Find where the given text appears and provide that cell's center as (x, y) coordinate. 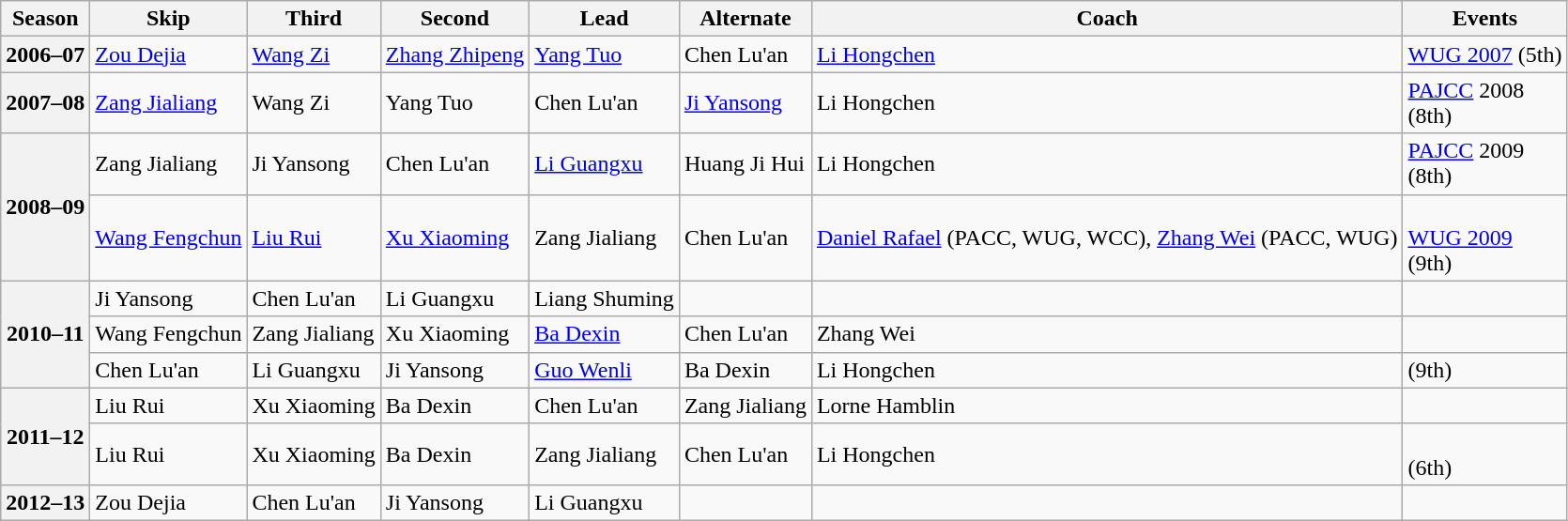
(9th) (1485, 370)
Daniel Rafael (PACC, WUG, WCC), Zhang Wei (PACC, WUG) (1107, 238)
PAJCC 2008 (8th) (1485, 103)
PAJCC 2009 (8th) (1485, 163)
Events (1485, 19)
2012–13 (45, 502)
Third (314, 19)
Liang Shuming (605, 299)
Second (454, 19)
Skip (169, 19)
2011–12 (45, 436)
Zhang Zhipeng (454, 54)
Season (45, 19)
Alternate (746, 19)
WUG 2009 (9th) (1485, 238)
WUG 2007 (5th) (1485, 54)
Zhang Wei (1107, 334)
Coach (1107, 19)
2007–08 (45, 103)
2008–09 (45, 207)
Lead (605, 19)
(6th) (1485, 454)
2006–07 (45, 54)
Guo Wenli (605, 370)
Huang Ji Hui (746, 163)
Lorne Hamblin (1107, 406)
2010–11 (45, 334)
